Find where the given text appears and provide that cell's center as [x, y] coordinate. 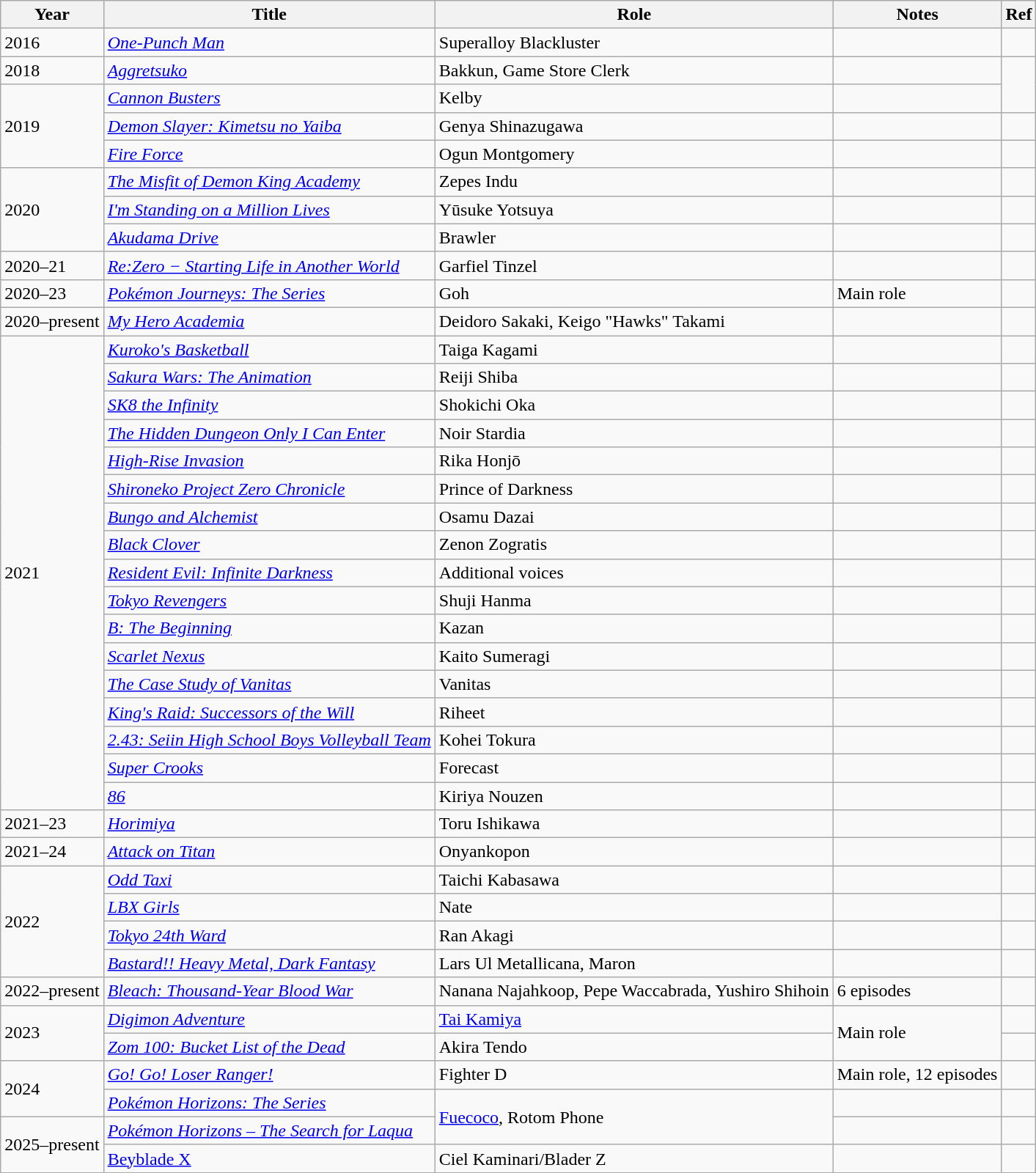
Resident Evil: Infinite Darkness [269, 573]
2018 [52, 70]
Genya Shinazugawa [633, 126]
Toru Ishikawa [633, 824]
Super Crooks [269, 768]
2021–24 [52, 852]
Kaito Sumeragi [633, 656]
2020–present [52, 321]
Bastard!! Heavy Metal, Dark Fantasy [269, 963]
Akira Tendo [633, 1047]
Ogun Montgomery [633, 154]
Pokémon Journeys: The Series [269, 293]
Bungo and Alchemist [269, 517]
2022–present [52, 991]
Vanitas [633, 684]
Prince of Darkness [633, 489]
Demon Slayer: Kimetsu no Yaiba [269, 126]
B: The Beginning [269, 628]
Fuecoco, Rotom Phone [633, 1117]
Kazan [633, 628]
Notes [917, 15]
The Hidden Dungeon Only I Can Enter [269, 433]
Sakura Wars: The Animation [269, 378]
Shironeko Project Zero Chronicle [269, 489]
Zepes Indu [633, 182]
Kiriya Nouzen [633, 795]
2020–21 [52, 265]
Cannon Busters [269, 98]
Additional voices [633, 573]
I'm Standing on a Million Lives [269, 210]
Tokyo 24th Ward [269, 935]
Osamu Dazai [633, 517]
Taiga Kagami [633, 350]
2024 [52, 1089]
Deidoro Sakaki, Keigo "Hawks" Takami [633, 321]
Zom 100: Bucket List of the Dead [269, 1047]
Fighter D [633, 1075]
2021 [52, 573]
Yūsuke Yotsuya [633, 210]
Kuroko's Basketball [269, 350]
86 [269, 795]
Kohei Tokura [633, 740]
Reiji Shiba [633, 378]
Tokyo Revengers [269, 600]
Beyblade X [269, 1158]
Scarlet Nexus [269, 656]
Bakkun, Game Store Clerk [633, 70]
Onyankopon [633, 852]
2021–23 [52, 824]
Kelby [633, 98]
Title [269, 15]
Fire Force [269, 154]
Odd Taxi [269, 880]
LBX Girls [269, 908]
Re:Zero − Starting Life in Another World [269, 265]
Taichi Kabasawa [633, 880]
6 episodes [917, 991]
Lars Ul Metallicana, Maron [633, 963]
Ref [1019, 15]
Pokémon Horizons: The Series [269, 1103]
Black Clover [269, 545]
Superalloy Blackluster [633, 43]
Shuji Hanma [633, 600]
My Hero Academia [269, 321]
King's Raid: Successors of the Will [269, 712]
Akudama Drive [269, 238]
Rika Honjō [633, 461]
Nate [633, 908]
2016 [52, 43]
Noir Stardia [633, 433]
Ran Akagi [633, 935]
Bleach: Thousand-Year Blood War [269, 991]
Garfiel Tinzel [633, 265]
Aggretsuko [269, 70]
2022 [52, 922]
Shokichi Oka [633, 405]
SK8 the Infinity [269, 405]
One-Punch Man [269, 43]
Zenon Zogratis [633, 545]
Digimon Adventure [269, 1019]
Year [52, 15]
2025–present [52, 1144]
2020 [52, 210]
Brawler [633, 238]
2019 [52, 126]
Main role, 12 episodes [917, 1075]
Goh [633, 293]
Horimiya [269, 824]
The Misfit of Demon King Academy [269, 182]
Forecast [633, 768]
2020–23 [52, 293]
Pokémon Horizons – The Search for Laqua [269, 1130]
The Case Study of Vanitas [269, 684]
Riheet [633, 712]
2023 [52, 1033]
High-Rise Invasion [269, 461]
Attack on Titan [269, 852]
2.43: Seiin High School Boys Volleyball Team [269, 740]
Tai Kamiya [633, 1019]
Role [633, 15]
Nanana Najahkoop, Pepe Waccabrada, Yushiro Shihoin [633, 991]
Ciel Kaminari/Blader Z [633, 1158]
Go! Go! Loser Ranger! [269, 1075]
